Provide the (x, y) coordinate of the cell's center where the given text is located.  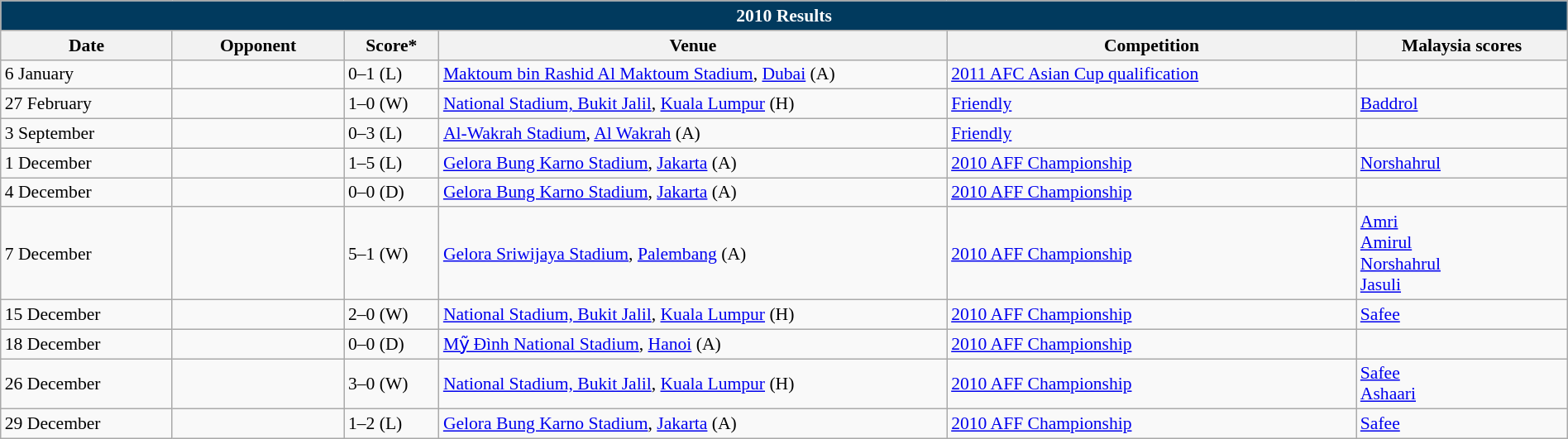
3–0 (W) (392, 384)
6 January (87, 74)
5–1 (W) (392, 254)
1–0 (W) (392, 104)
Maktoum bin Rashid Al Maktoum Stadium, Dubai (A) (693, 74)
Malaysia scores (1462, 45)
Safee Ashaari (1462, 384)
15 December (87, 315)
Opponent (258, 45)
Date (87, 45)
2010 Results (784, 16)
0–1 (L) (392, 74)
0–3 (L) (392, 134)
Competition (1151, 45)
3 September (87, 134)
1 December (87, 163)
27 February (87, 104)
7 December (87, 254)
4 December (87, 193)
29 December (87, 424)
Mỹ Đình National Stadium, Hanoi (A) (693, 344)
Gelora Sriwijaya Stadium, Palembang (A) (693, 254)
2011 AFC Asian Cup qualification (1151, 74)
2–0 (W) (392, 315)
Norshahrul (1462, 163)
Baddrol (1462, 104)
Amri Amirul Norshahrul Jasuli (1462, 254)
1–5 (L) (392, 163)
26 December (87, 384)
Al-Wakrah Stadium, Al Wakrah (A) (693, 134)
1–2 (L) (392, 424)
Venue (693, 45)
Score* (392, 45)
18 December (87, 344)
